Return the [X, Y] coordinate for the center point of the cell that contains the specified text.  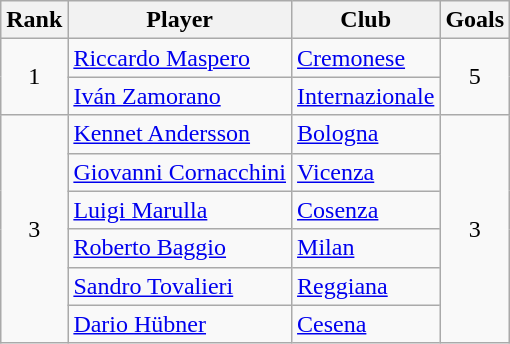
Dario Hübner [180, 324]
Club [366, 20]
Bologna [366, 134]
Riccardo Maspero [180, 58]
Roberto Baggio [180, 248]
5 [475, 77]
Internazionale [366, 96]
Sandro Tovalieri [180, 286]
Iván Zamorano [180, 96]
Rank [34, 20]
Vicenza [366, 172]
Cesena [366, 324]
Kennet Andersson [180, 134]
Giovanni Cornacchini [180, 172]
1 [34, 77]
Reggiana [366, 286]
Goals [475, 20]
Player [180, 20]
Cremonese [366, 58]
Cosenza [366, 210]
Milan [366, 248]
Luigi Marulla [180, 210]
